Extract the (X, Y) coordinate from the center of the cell holding the provided text.  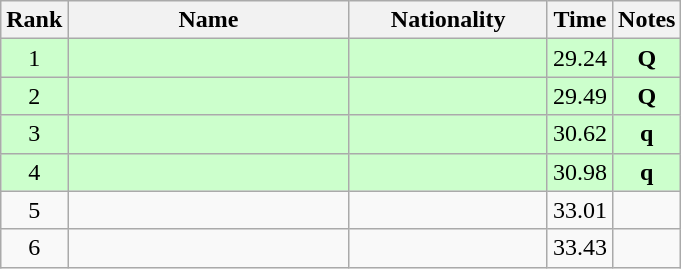
Nationality (448, 20)
30.98 (580, 172)
1 (34, 58)
Time (580, 20)
Name (208, 20)
5 (34, 210)
33.01 (580, 210)
30.62 (580, 134)
6 (34, 248)
29.49 (580, 96)
4 (34, 172)
Notes (647, 20)
Rank (34, 20)
3 (34, 134)
2 (34, 96)
29.24 (580, 58)
33.43 (580, 248)
